Output the [X, Y] coordinate of the center of the cell containing the given text.  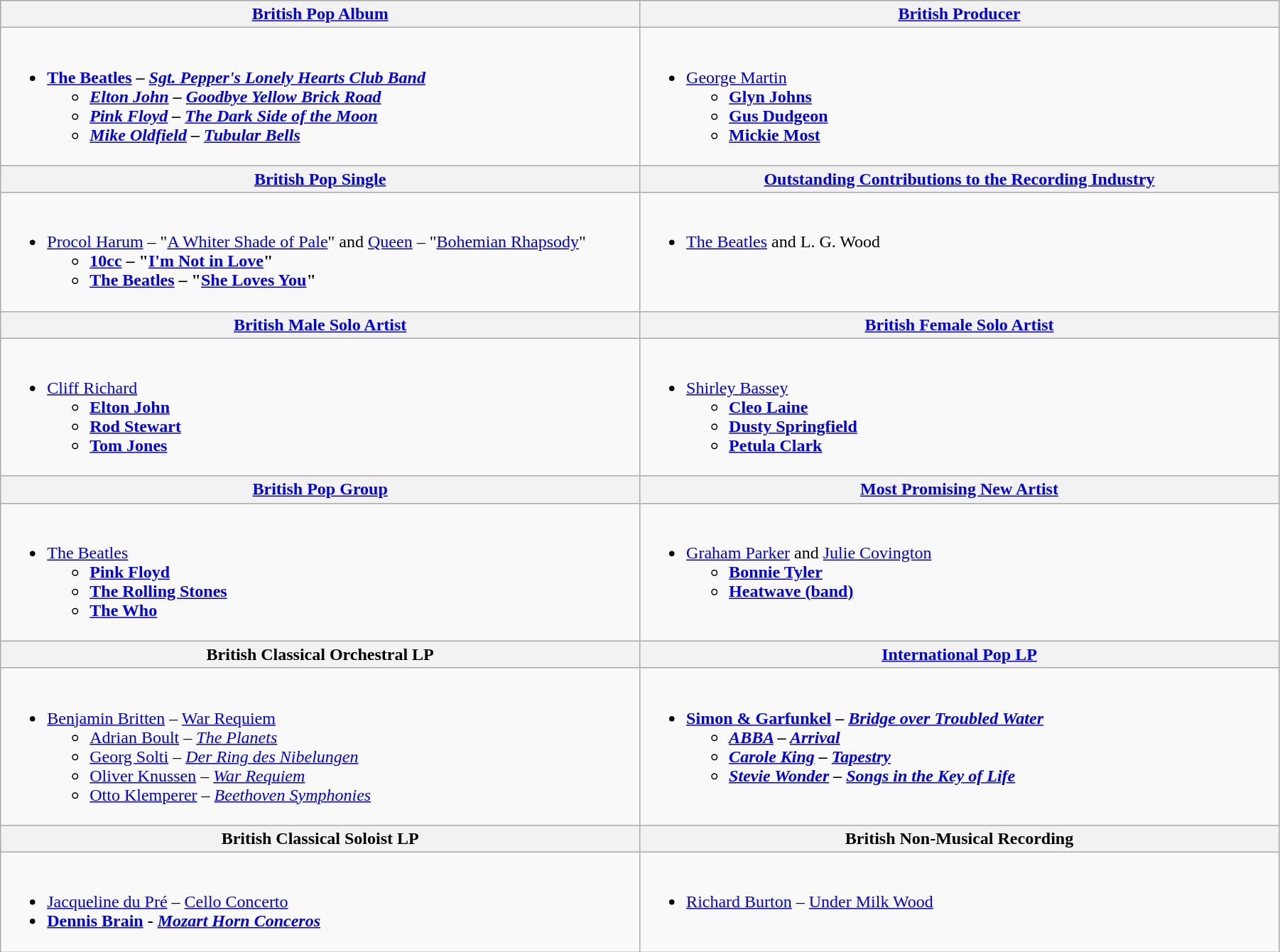
The BeatlesPink FloydThe Rolling StonesThe Who [320, 572]
British Classical Orchestral LP [320, 654]
British Pop Single [320, 179]
Simon & Garfunkel – Bridge over Troubled WaterABBA – ArrivalCarole King – TapestryStevie Wonder – Songs in the Key of Life [960, 746]
British Female Solo Artist [960, 325]
British Classical Soloist LP [320, 838]
The Beatles and L. G. Wood [960, 251]
British Producer [960, 14]
British Non-Musical Recording [960, 838]
British Male Solo Artist [320, 325]
Graham Parker and Julie CovingtonBonnie TylerHeatwave (band) [960, 572]
Jacqueline du Pré – Cello ConcertoDennis Brain - Mozart Horn Conceros [320, 902]
British Pop Group [320, 489]
George MartinGlyn JohnsGus DudgeonMickie Most [960, 97]
Cliff RichardElton JohnRod StewartTom Jones [320, 407]
Richard Burton – Under Milk Wood [960, 902]
Outstanding Contributions to the Recording Industry [960, 179]
Shirley BasseyCleo LaineDusty SpringfieldPetula Clark [960, 407]
British Pop Album [320, 14]
Procol Harum – "A Whiter Shade of Pale" and Queen – "Bohemian Rhapsody"10cc – "I'm Not in Love"The Beatles – "She Loves You" [320, 251]
Most Promising New Artist [960, 489]
International Pop LP [960, 654]
